Return the [X, Y] coordinate for the center point of the cell that contains the specified text.  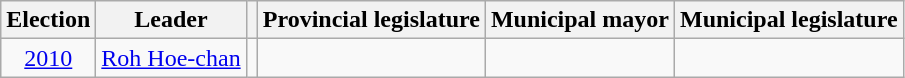
Municipal mayor [580, 20]
Municipal legislature [788, 20]
Roh Hoe-chan [171, 58]
Leader [171, 20]
Provincial legislature [371, 20]
2010 [48, 58]
Election [48, 20]
